Scan for the cell matching the given text and deliver its [X, Y] coordinate at center. 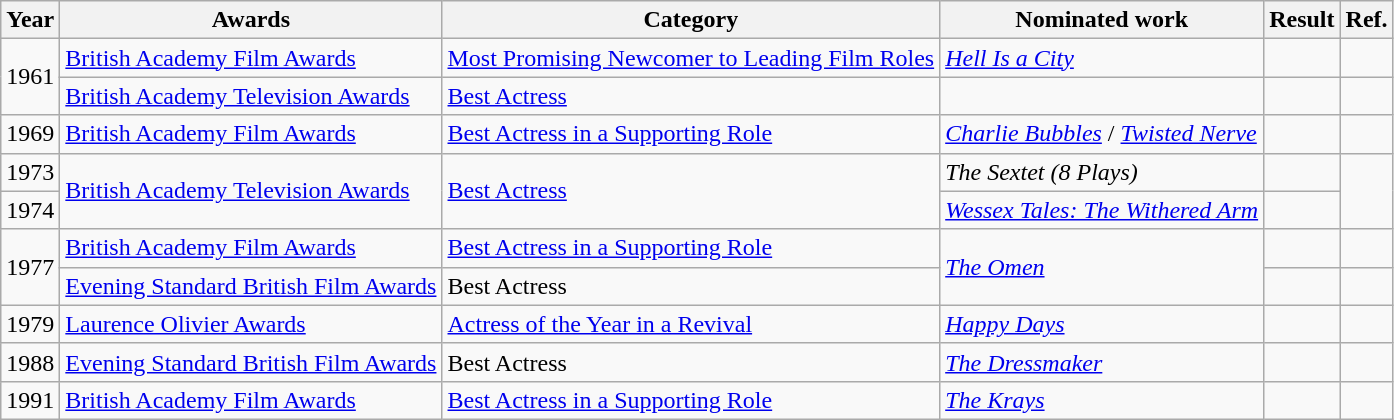
Most Promising Newcomer to Leading Film Roles [691, 58]
1979 [30, 324]
The Omen [1102, 267]
Actress of the Year in a Revival [691, 324]
Nominated work [1102, 20]
The Sextet (8 Plays) [1102, 172]
Year [30, 20]
The Krays [1102, 400]
Wessex Tales: The Withered Arm [1102, 210]
Hell Is a City [1102, 58]
Happy Days [1102, 324]
Laurence Olivier Awards [251, 324]
The Dressmaker [1102, 362]
Result [1302, 20]
Awards [251, 20]
1991 [30, 400]
1988 [30, 362]
1977 [30, 267]
1973 [30, 172]
1974 [30, 210]
1961 [30, 77]
1969 [30, 134]
Charlie Bubbles / Twisted Nerve [1102, 134]
Ref. [1366, 20]
Category [691, 20]
